From the cell containing the given text, extract its center point as (X, Y) coordinate. 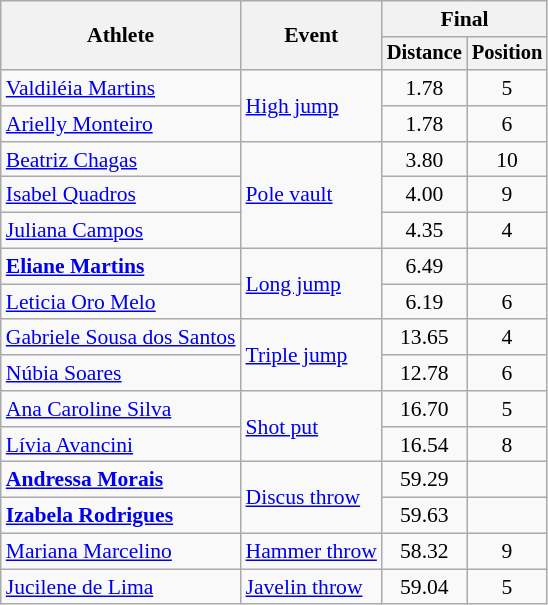
Beatriz Chagas (121, 160)
Event (312, 36)
High jump (312, 106)
8 (507, 445)
12.78 (424, 373)
59.04 (424, 587)
Lívia Avancini (121, 445)
Ana Caroline Silva (121, 409)
Final (464, 19)
10 (507, 160)
Discus throw (312, 498)
Triple jump (312, 356)
3.80 (424, 160)
Eliane Martins (121, 267)
58.32 (424, 552)
Isabel Quadros (121, 195)
16.70 (424, 409)
59.63 (424, 516)
Valdiléia Martins (121, 88)
Mariana Marcelino (121, 552)
Arielly Monteiro (121, 124)
Shot put (312, 426)
Long jump (312, 284)
Núbia Soares (121, 373)
4.00 (424, 195)
Izabela Rodrigues (121, 516)
16.54 (424, 445)
Hammer throw (312, 552)
Pole vault (312, 196)
Javelin throw (312, 587)
Jucilene de Lima (121, 587)
6.19 (424, 302)
Juliana Campos (121, 231)
4.35 (424, 231)
6.49 (424, 267)
Distance (424, 54)
Andressa Morais (121, 480)
Position (507, 54)
Athlete (121, 36)
Leticia Oro Melo (121, 302)
Gabriele Sousa dos Santos (121, 338)
59.29 (424, 480)
13.65 (424, 338)
